For the text-containing cell, return its midpoint in [x, y] coordinate format. 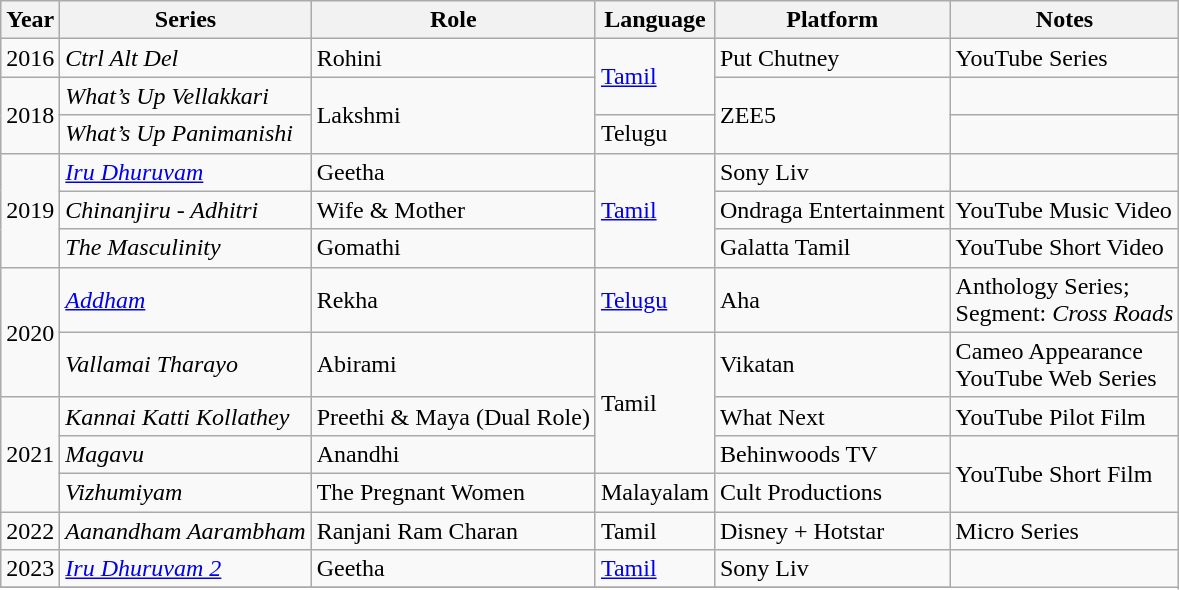
Iru Dhuruvam 2 [186, 569]
Language [654, 20]
Vikatan [832, 364]
YouTube Series [1064, 58]
Put Chutney [832, 58]
Lakshmi [453, 115]
Chinanjiru - Adhitri [186, 210]
2023 [30, 569]
What’s Up Panimanishi [186, 134]
YouTube Short Video [1064, 248]
Cult Productions [832, 492]
Aanandham Aarambham [186, 531]
Anandhi [453, 454]
Gomathi [453, 248]
Addham [186, 300]
Abirami [453, 364]
Galatta Tamil [832, 248]
ZEE5 [832, 115]
Behinwoods TV [832, 454]
YouTube Short Film [1064, 473]
Role [453, 20]
Rohini [453, 58]
Year [30, 20]
Platform [832, 20]
Preethi & Maya (Dual Role) [453, 416]
Wife & Mother [453, 210]
Ondraga Entertainment [832, 210]
What’s Up Vellakkari [186, 96]
Magavu [186, 454]
Anthology Series;Segment: Cross Roads [1064, 300]
2018 [30, 115]
Kannai Katti Kollathey [186, 416]
Notes [1064, 20]
Rekha [453, 300]
Vizhumiyam [186, 492]
2016 [30, 58]
The Pregnant Women [453, 492]
What Next [832, 416]
The Masculinity [186, 248]
YouTube Pilot Film [1064, 416]
2020 [30, 332]
2022 [30, 531]
2021 [30, 454]
Disney + Hotstar [832, 531]
Ctrl Alt Del [186, 58]
Vallamai Tharayo [186, 364]
Series [186, 20]
2019 [30, 210]
Iru Dhuruvam [186, 172]
Aha [832, 300]
YouTube Music Video [1064, 210]
Malayalam [654, 492]
Cameo AppearanceYouTube Web Series [1064, 364]
Micro Series [1064, 531]
Ranjani Ram Charan [453, 531]
